Find where the given text appears and provide that cell's center as [x, y] coordinate. 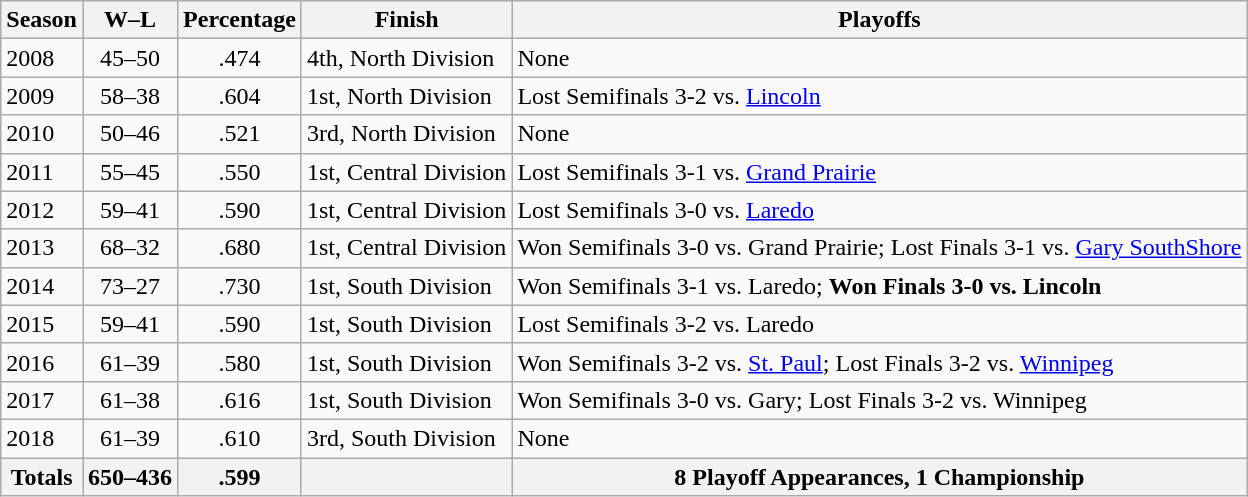
2018 [42, 438]
1st, North Division [406, 96]
Lost Semifinals 3-1 vs. Grand Prairie [880, 172]
2016 [42, 362]
2009 [42, 96]
.604 [240, 96]
2012 [42, 210]
Won Semifinals 3-2 vs. St. Paul; Lost Finals 3-2 vs. Winnipeg [880, 362]
2010 [42, 134]
Won Semifinals 3-0 vs. Gary; Lost Finals 3-2 vs. Winnipeg [880, 400]
.474 [240, 58]
Season [42, 20]
45–50 [130, 58]
8 Playoff Appearances, 1 Championship [880, 477]
73–27 [130, 286]
Finish [406, 20]
68–32 [130, 248]
Playoffs [880, 20]
2017 [42, 400]
Percentage [240, 20]
Won Semifinals 3-1 vs. Laredo; Won Finals 3-0 vs. Lincoln [880, 286]
.616 [240, 400]
55–45 [130, 172]
.580 [240, 362]
650–436 [130, 477]
61–38 [130, 400]
.599 [240, 477]
Won Semifinals 3-0 vs. Grand Prairie; Lost Finals 3-1 vs. Gary SouthShore [880, 248]
.680 [240, 248]
4th, North Division [406, 58]
Lost Semifinals 3-0 vs. Laredo [880, 210]
.610 [240, 438]
3rd, North Division [406, 134]
Lost Semifinals 3-2 vs. Lincoln [880, 96]
50–46 [130, 134]
2013 [42, 248]
2011 [42, 172]
.521 [240, 134]
Totals [42, 477]
2015 [42, 324]
58–38 [130, 96]
2008 [42, 58]
3rd, South Division [406, 438]
W–L [130, 20]
.730 [240, 286]
Lost Semifinals 3-2 vs. Laredo [880, 324]
2014 [42, 286]
.550 [240, 172]
